From the cell containing the given text, extract its center point as [X, Y] coordinate. 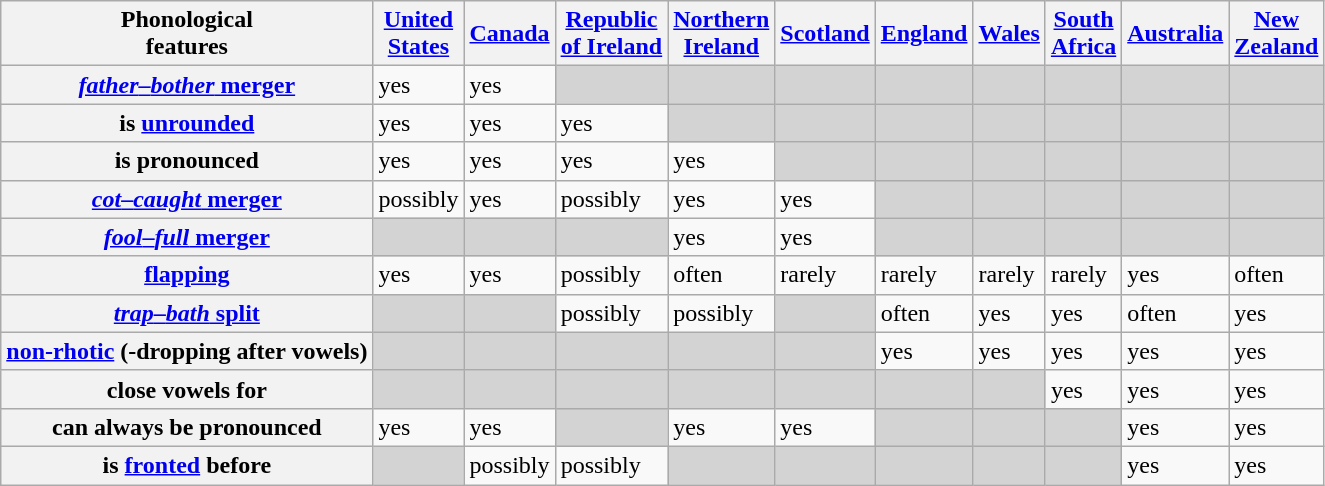
Australia [1176, 34]
father–bother merger [187, 85]
can always be pronounced [187, 427]
UnitedStates [418, 34]
England [924, 34]
is fronted before [187, 465]
is pronounced [187, 161]
fool–full merger [187, 237]
is unrounded [187, 123]
NewZealand [1276, 34]
NorthernIreland [722, 34]
Scotland [825, 34]
SouthAfrica [1083, 34]
Wales [1009, 34]
trap–bath split [187, 313]
non-rhotic (-dropping after vowels) [187, 351]
cot–caught merger [187, 199]
Republicof Ireland [612, 34]
flapping [187, 275]
close vowels for [187, 389]
Phonologicalfeatures [187, 34]
Canada [510, 34]
